Capture the cell that displays the provided text and extract its [x, y] central coordinate. 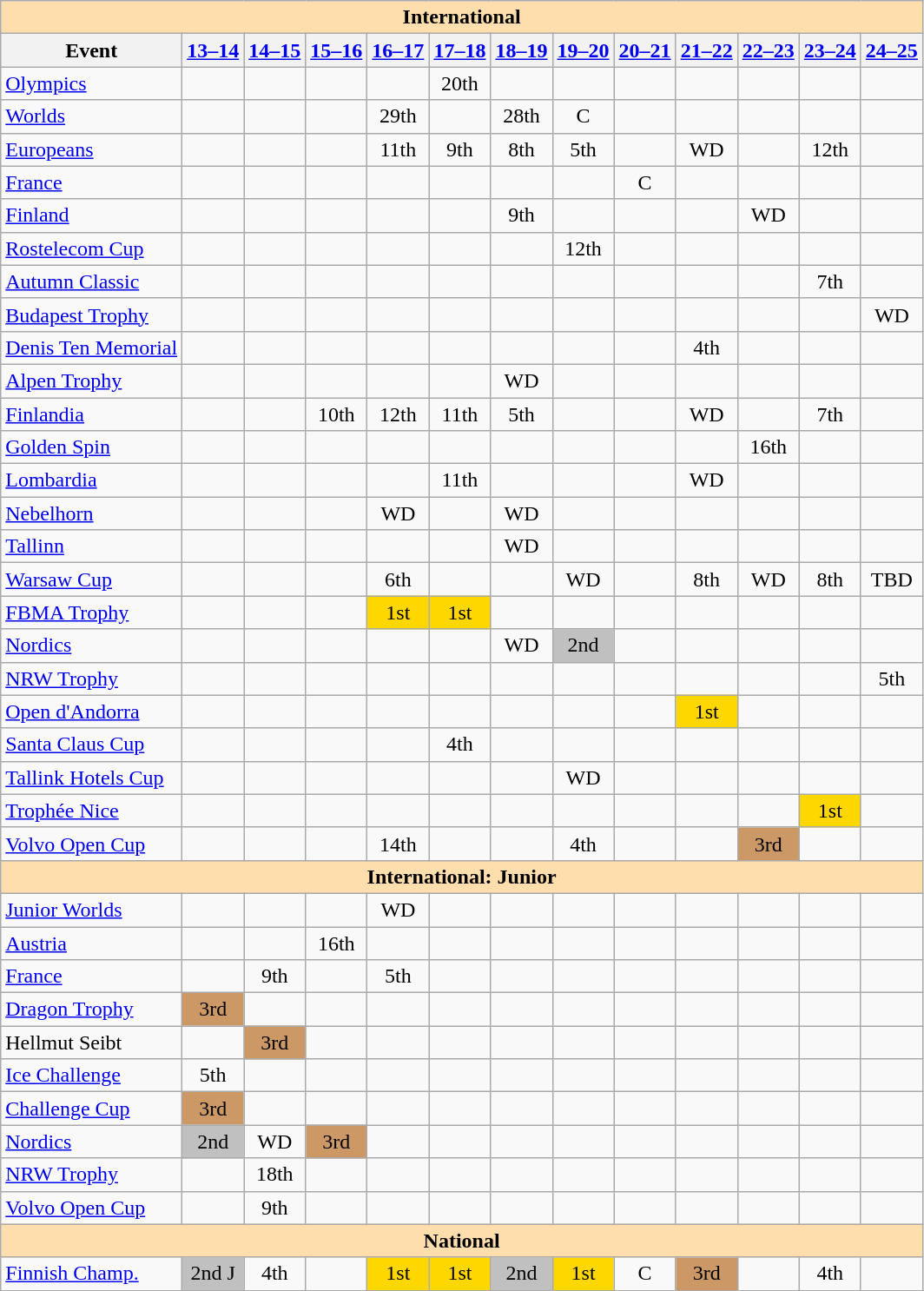
Challenge Cup [92, 1109]
Trophée Nice [92, 811]
Santa Claus Cup [92, 745]
Open d'Andorra [92, 712]
6th [398, 579]
18–19 [521, 50]
Lombardia [92, 480]
Europeans [92, 149]
Tallink Hotels Cup [92, 778]
2nd J [214, 1274]
28th [521, 116]
Autumn Classic [92, 281]
Dragon Trophy [92, 1010]
14th [398, 844]
20–21 [644, 50]
Olympics [92, 83]
Finnish Champ. [92, 1274]
TBD [891, 579]
FBMA Trophy [92, 612]
Budapest Trophy [92, 314]
Worlds [92, 116]
Warsaw Cup [92, 579]
Alpen Trophy [92, 381]
24–25 [891, 50]
International: Junior [462, 877]
Finland [92, 215]
Austria [92, 943]
15–16 [337, 50]
Denis Ten Memorial [92, 348]
Hellmut Seibt [92, 1043]
Nebelhorn [92, 513]
20th [460, 83]
Ice Challenge [92, 1076]
National [462, 1241]
Rostelecom Cup [92, 248]
13–14 [214, 50]
10th [337, 414]
16–17 [398, 50]
Event [92, 50]
29th [398, 116]
22–23 [768, 50]
Golden Spin [92, 447]
19–20 [584, 50]
14–15 [274, 50]
Junior Worlds [92, 910]
Finlandia [92, 414]
23–24 [830, 50]
17–18 [460, 50]
International [462, 17]
18th [274, 1175]
Tallinn [92, 546]
21–22 [707, 50]
